Pinpoint the cell where the given text exists, returning its [X, Y] midpoint coordinate. 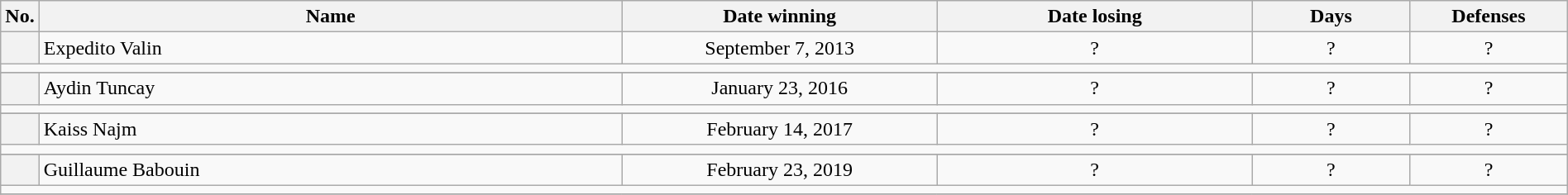
No. [20, 17]
Days [1331, 17]
February 14, 2017 [779, 129]
Date winning [779, 17]
Expedito Valin [331, 48]
Defenses [1489, 17]
Name [331, 17]
Guillaume Babouin [331, 169]
February 23, 2019 [779, 169]
September 7, 2013 [779, 48]
Date losing [1095, 17]
Aydin Tuncay [331, 88]
Kaiss Najm [331, 129]
January 23, 2016 [779, 88]
